Output the (X, Y) coordinate of the center of the cell containing the given text.  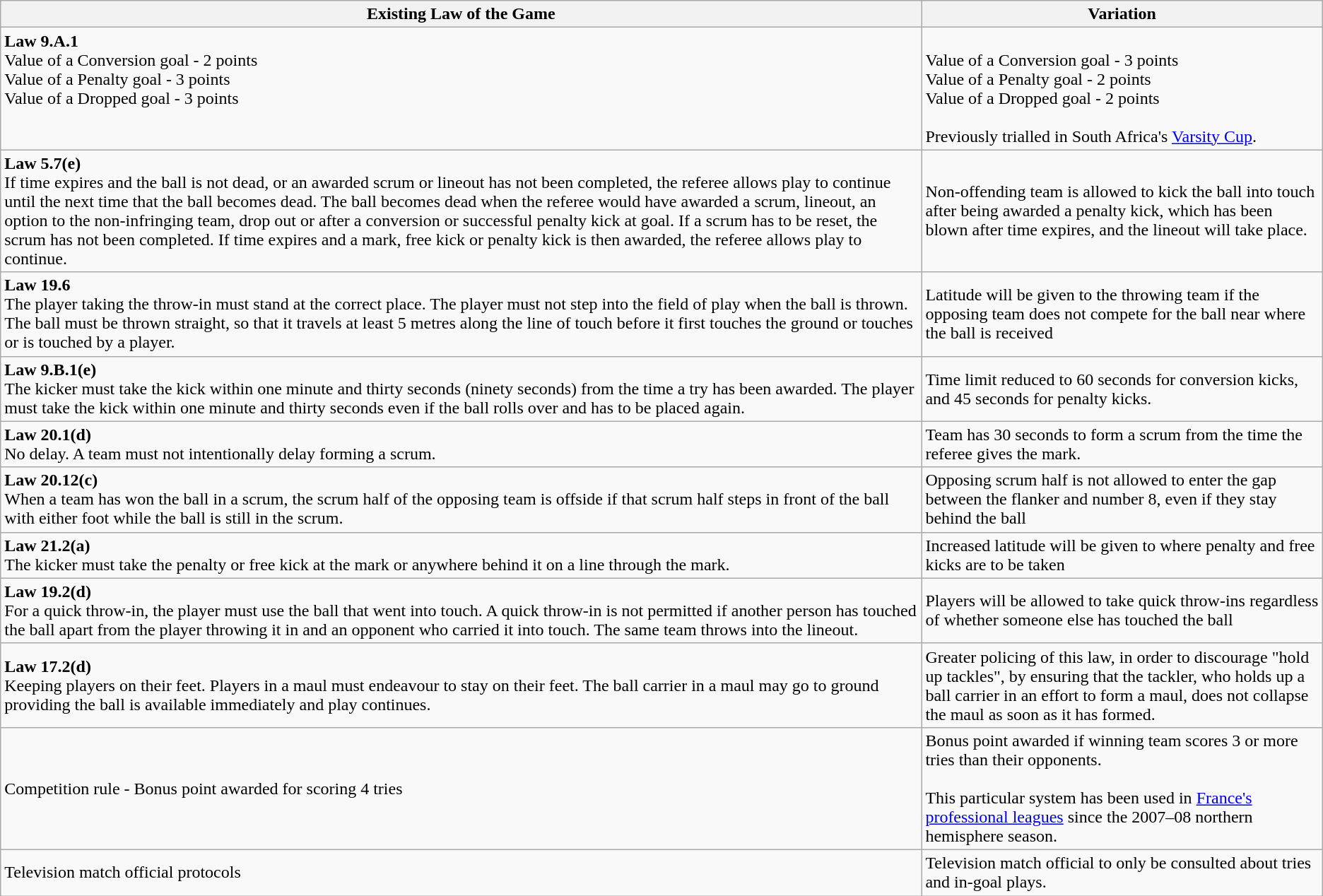
Competition rule - Bonus point awarded for scoring 4 tries (461, 789)
Time limit reduced to 60 seconds for conversion kicks, and 45 seconds for penalty kicks. (1122, 389)
Existing Law of the Game (461, 14)
Law 9.A.1Value of a Conversion goal - 2 pointsValue of a Penalty goal - 3 pointsValue of a Dropped goal - 3 points (461, 89)
Law 21.2(a)The kicker must take the penalty or free kick at the mark or anywhere behind it on a line through the mark. (461, 555)
Law 20.1(d)No delay. A team must not intentionally delay forming a scrum. (461, 444)
Team has 30 seconds to form a scrum from the time the referee gives the mark. (1122, 444)
Variation (1122, 14)
Opposing scrum half is not allowed to enter the gap between the flanker and number 8, even if they stay behind the ball (1122, 500)
Latitude will be given to the throwing team if the opposing team does not compete for the ball near where the ball is received (1122, 314)
Players will be allowed to take quick throw-ins regardless of whether someone else has touched the ball (1122, 611)
Television match official to only be consulted about tries and in-goal plays. (1122, 872)
Television match official protocols (461, 872)
Increased latitude will be given to where penalty and free kicks are to be taken (1122, 555)
